Scan for the cell matching the given text and deliver its [x, y] coordinate at center. 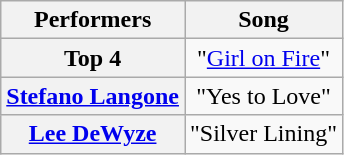
Song [263, 20]
"Girl on Fire" [263, 58]
Top 4 [93, 58]
"Yes to Love" [263, 96]
Performers [93, 20]
"Silver Lining" [263, 134]
Stefano Langone [93, 96]
Lee DeWyze [93, 134]
